Provide the (X, Y) coordinate of the cell's center where the given text is located.  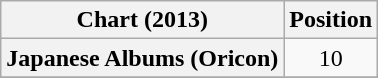
Japanese Albums (Oricon) (142, 58)
Chart (2013) (142, 20)
10 (331, 58)
Position (331, 20)
